Find where the given text appears and provide that cell's center as [x, y] coordinate. 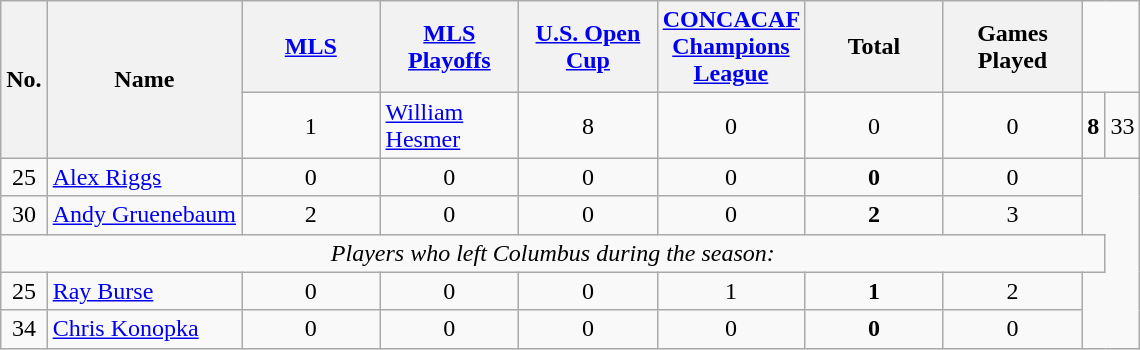
William Hesmer [450, 126]
U.S. Open Cup [588, 47]
34 [24, 329]
Ray Burse [144, 291]
Chris Konopka [144, 329]
3 [1012, 215]
Alex Riggs [144, 177]
30 [24, 215]
MLS [312, 47]
Games Played [1012, 47]
Total [874, 47]
No. [24, 80]
MLS Playoffs [450, 47]
33 [1122, 126]
CONCACAF Champions League [730, 47]
Name [144, 80]
Players who left Columbus during the season: [553, 253]
Andy Gruenebaum [144, 215]
